Scan for the cell matching the given text and deliver its (X, Y) coordinate at center. 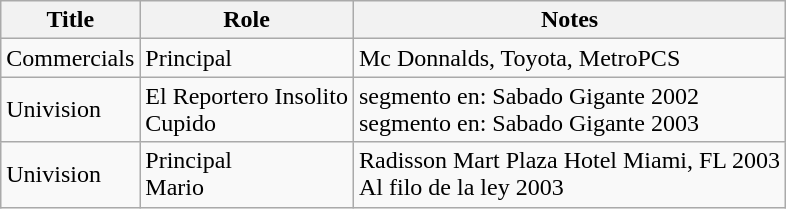
Notes (569, 20)
Role (247, 20)
Principal (247, 58)
Mc Donnalds, Toyota, MetroPCS (569, 58)
PrincipalMario (247, 174)
segmento en: Sabado Gigante 2002segmento en: Sabado Gigante 2003 (569, 110)
Title (70, 20)
Commercials (70, 58)
El Reportero InsolitoCupido (247, 110)
Radisson Mart Plaza Hotel Miami, FL 2003Al filo de la ley 2003 (569, 174)
